Extract the (x, y) coordinate from the center of the cell holding the provided text.  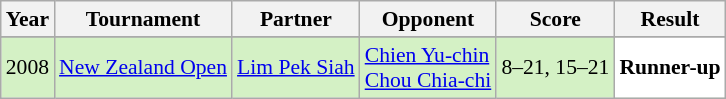
Year (28, 19)
New Zealand Open (143, 68)
Tournament (143, 19)
Runner-up (670, 68)
Chien Yu-chin Chou Chia-chi (428, 68)
8–21, 15–21 (555, 68)
2008 (28, 68)
Result (670, 19)
Lim Pek Siah (296, 68)
Score (555, 19)
Opponent (428, 19)
Partner (296, 19)
